Detect which cell encompasses the target text, then output its (x, y) center coordinate. 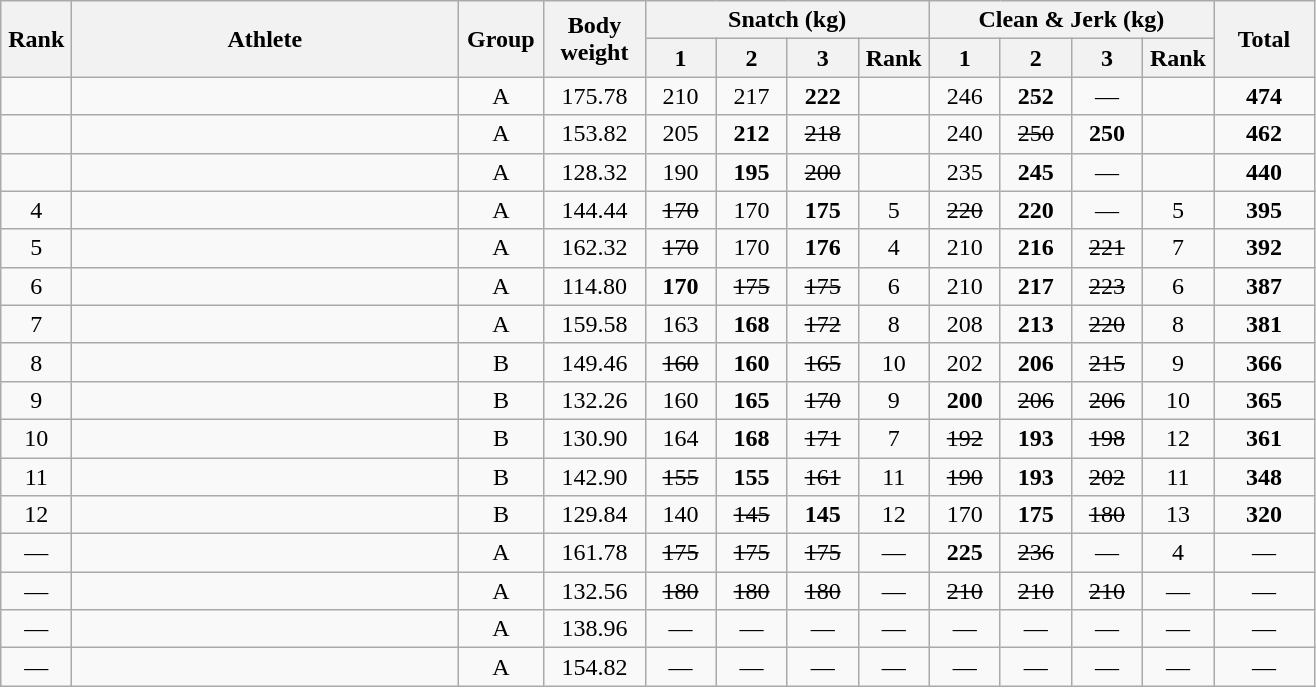
225 (964, 553)
395 (1264, 210)
223 (1106, 286)
Snatch (kg) (787, 20)
161.78 (594, 553)
Total (1264, 39)
164 (680, 438)
218 (822, 134)
221 (1106, 248)
129.84 (594, 515)
Body weight (594, 39)
361 (1264, 438)
172 (822, 324)
236 (1036, 553)
149.46 (594, 362)
462 (1264, 134)
213 (1036, 324)
128.32 (594, 172)
205 (680, 134)
144.44 (594, 210)
Clean & Jerk (kg) (1071, 20)
Athlete (265, 39)
212 (752, 134)
474 (1264, 96)
114.80 (594, 286)
130.90 (594, 438)
348 (1264, 477)
440 (1264, 172)
198 (1106, 438)
163 (680, 324)
252 (1036, 96)
320 (1264, 515)
245 (1036, 172)
215 (1106, 362)
Group (501, 39)
153.82 (594, 134)
171 (822, 438)
381 (1264, 324)
159.58 (594, 324)
154.82 (594, 667)
192 (964, 438)
132.26 (594, 400)
132.56 (594, 591)
161 (822, 477)
222 (822, 96)
216 (1036, 248)
195 (752, 172)
208 (964, 324)
387 (1264, 286)
140 (680, 515)
392 (1264, 248)
365 (1264, 400)
240 (964, 134)
176 (822, 248)
142.90 (594, 477)
366 (1264, 362)
13 (1178, 515)
162.32 (594, 248)
138.96 (594, 629)
235 (964, 172)
175.78 (594, 96)
246 (964, 96)
